Pinpoint the cell where the given text exists, returning its (x, y) midpoint coordinate. 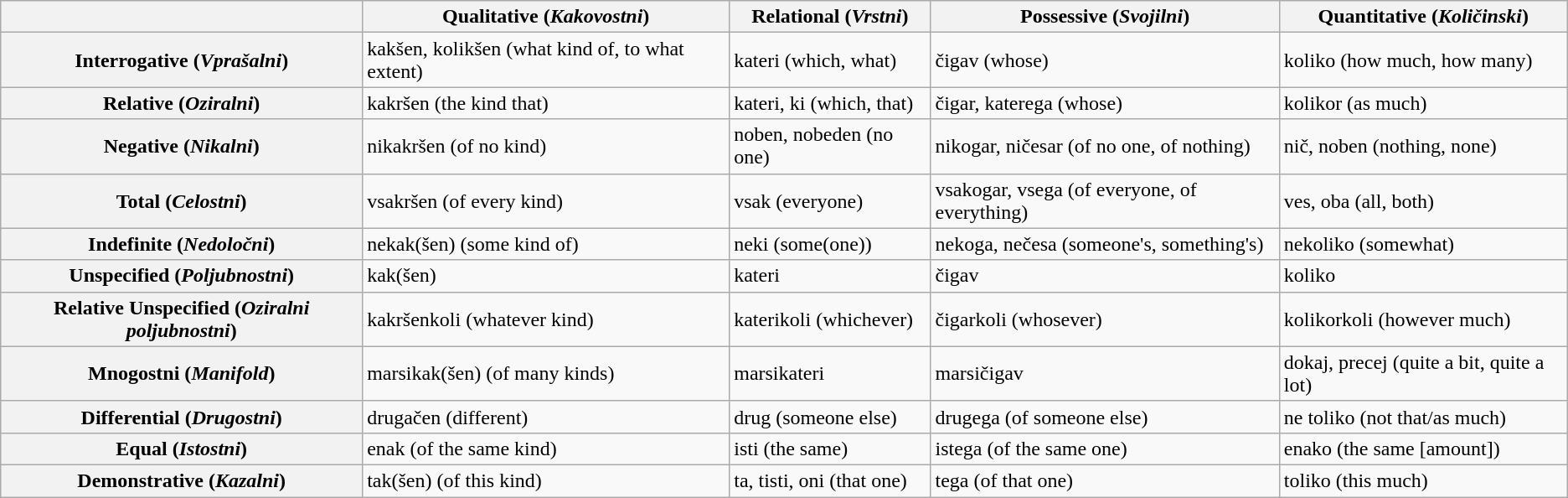
drug (someone else) (830, 417)
kateri, ki (which, that) (830, 103)
vsakršen (of every kind) (546, 201)
drugega (of someone else) (1105, 417)
tak(šen) (of this kind) (546, 480)
nekoga, nečesa (someone's, something's) (1105, 244)
nekoliko (somewhat) (1423, 244)
čigav (whose) (1105, 60)
kateri (which, what) (830, 60)
neki (some(one)) (830, 244)
Unspecified (Poljubnostni) (182, 276)
enako (the same [amount]) (1423, 449)
marsikateri (830, 374)
vsakogar, vsega (of everyone, of everything) (1105, 201)
Relational (Vrstni) (830, 17)
marsikak(šen) (of many kinds) (546, 374)
čigar, katerega (whose) (1105, 103)
tega (of that one) (1105, 480)
kakršen (the kind that) (546, 103)
Indefinite (Nedoločni) (182, 244)
Relative (Oziralni) (182, 103)
marsičigav (1105, 374)
kak(šen) (546, 276)
kakšen, kolikšen (what kind of, to what extent) (546, 60)
nikogar, ničesar (of no one, of nothing) (1105, 146)
nekak(šen) (some kind of) (546, 244)
koliko (how much, how many) (1423, 60)
nič, noben (nothing, none) (1423, 146)
ves, oba (all, both) (1423, 201)
vsak (everyone) (830, 201)
Possessive (Svojilni) (1105, 17)
Equal (Istostni) (182, 449)
Total (Celostni) (182, 201)
kakršenkoli (whatever kind) (546, 319)
čigarkoli (whosever) (1105, 319)
katerikoli (whichever) (830, 319)
nikakršen (of no kind) (546, 146)
Quantitative (Količinski) (1423, 17)
kolikorkoli (however much) (1423, 319)
koliko (1423, 276)
Negative (Nikalni) (182, 146)
isti (the same) (830, 449)
kateri (830, 276)
kolikor (as much) (1423, 103)
drugačen (different) (546, 417)
ta, tisti, oni (that one) (830, 480)
čigav (1105, 276)
enak (of the same kind) (546, 449)
Differential (Drugostni) (182, 417)
Qualitative (Kakovostni) (546, 17)
dokaj, precej (quite a bit, quite a lot) (1423, 374)
ne toliko (not that/as much) (1423, 417)
istega (of the same one) (1105, 449)
noben, nobeden (no one) (830, 146)
toliko (this much) (1423, 480)
Mnogostni (Manifold) (182, 374)
Interrogative (Vprašalni) (182, 60)
Relative Unspecified (Oziralni poljubnostni) (182, 319)
Demonstrative (Kazalni) (182, 480)
